Find where the given text appears and provide that cell's center as (X, Y) coordinate. 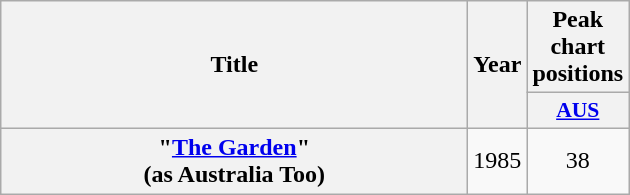
1985 (498, 160)
"The Garden"(as Australia Too) (234, 160)
AUS (578, 111)
38 (578, 160)
Peak chart positions (578, 47)
Title (234, 65)
Year (498, 65)
